Locate the cell with the specified text and output its [X, Y] center coordinate. 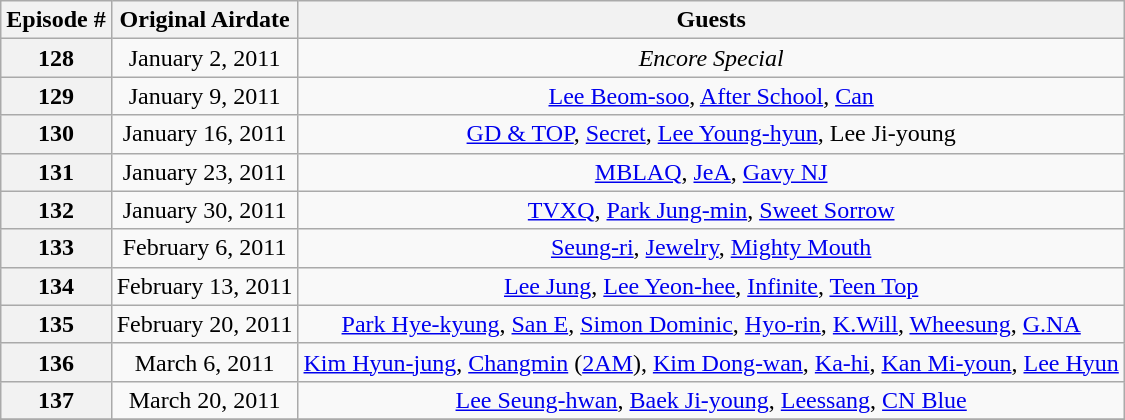
Original Airdate [204, 20]
TVXQ, Park Jung-min, Sweet Sorrow [711, 210]
GD & TOP, Secret, Lee Young-hyun, Lee Ji-young [711, 134]
Lee Beom-soo, After School, Can [711, 96]
137 [56, 400]
133 [56, 248]
January 23, 2011 [204, 172]
Guests [711, 20]
January 9, 2011 [204, 96]
130 [56, 134]
129 [56, 96]
131 [56, 172]
135 [56, 324]
136 [56, 362]
February 13, 2011 [204, 286]
March 20, 2011 [204, 400]
February 6, 2011 [204, 248]
Park Hye-kyung, San E, Simon Dominic, Hyo-rin, K.Will, Wheesung, G.NA [711, 324]
134 [56, 286]
MBLAQ, JeA, Gavy NJ [711, 172]
Encore Special [711, 58]
132 [56, 210]
February 20, 2011 [204, 324]
March 6, 2011 [204, 362]
January 16, 2011 [204, 134]
Kim Hyun-jung, Changmin (2AM), Kim Dong-wan, Ka-hi, Kan Mi-youn, Lee Hyun [711, 362]
January 2, 2011 [204, 58]
Lee Jung, Lee Yeon-hee, Infinite, Teen Top [711, 286]
Seung-ri, Jewelry, Mighty Mouth [711, 248]
128 [56, 58]
January 30, 2011 [204, 210]
Lee Seung-hwan, Baek Ji-young, Leessang, CN Blue [711, 400]
Episode # [56, 20]
